Capture the cell that displays the provided text and extract its (x, y) central coordinate. 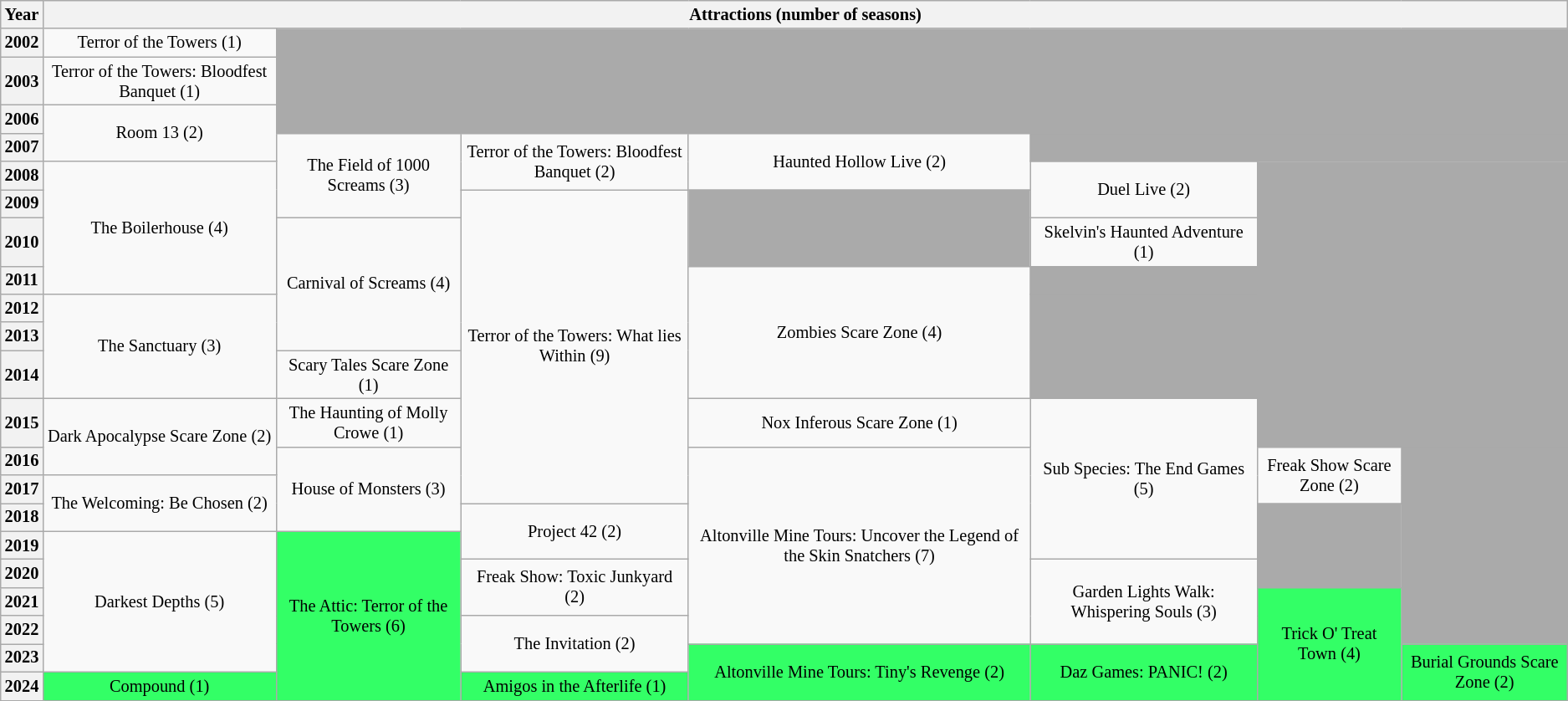
Amigos in the Afterlife (1) (575, 686)
Zombies Scare Zone (4) (860, 333)
2018 (22, 517)
Attractions (number of seasons) (805, 14)
The Welcoming: Be Chosen (2) (159, 504)
Altonville Mine Tours: Uncover the Legend of the Skin Snatchers (7) (860, 545)
2014 (22, 375)
House of Monsters (3) (368, 489)
The Invitation (2) (575, 644)
2002 (22, 43)
Freak Show Scare Zone (2) (1329, 475)
Project 42 (2) (575, 530)
Terror of the Towers (1) (159, 43)
2024 (22, 686)
Terror of the Towers: Bloodfest Banquet (1) (159, 81)
Daz Games: PANIC! (2) (1144, 671)
Duel Live (2) (1144, 189)
2020 (22, 573)
Terror of the Towers: Bloodfest Banquet (2) (575, 161)
Garden Lights Walk: Whispering Souls (3) (1144, 601)
2009 (22, 203)
2015 (22, 422)
2016 (22, 461)
2008 (22, 176)
The Boilerhouse (4) (159, 228)
Year (22, 14)
Freak Show: Toxic Junkyard (2) (575, 587)
Dark Apocalypse Scare Zone (2) (159, 437)
Burial Grounds Scare Zone (2) (1485, 671)
Sub Species: The End Games (5) (1144, 478)
Skelvin's Haunted Adventure (1) (1144, 242)
2010 (22, 242)
Scary Tales Scare Zone (1) (368, 375)
Compound (1) (159, 686)
Darkest Depths (5) (159, 601)
Carnival of Screams (4) (368, 284)
Haunted Hollow Live (2) (860, 161)
2022 (22, 630)
Altonville Mine Tours: Tiny's Revenge (2) (860, 671)
The Field of 1000 Screams (3) (368, 176)
2013 (22, 336)
The Attic: Terror of the Towers (6) (368, 616)
2021 (22, 601)
Nox Inferous Scare Zone (1) (860, 422)
2003 (22, 81)
Room 13 (2) (159, 132)
Terror of the Towers: What lies Within (9) (575, 346)
2017 (22, 489)
2011 (22, 280)
2007 (22, 147)
2006 (22, 119)
The Haunting of Molly Crowe (1) (368, 422)
2019 (22, 545)
2012 (22, 308)
The Sanctuary (3) (159, 346)
Trick O' Treat Town (4) (1329, 644)
2023 (22, 658)
